Return the (X, Y) coordinate for the center point of the cell that contains the specified text.  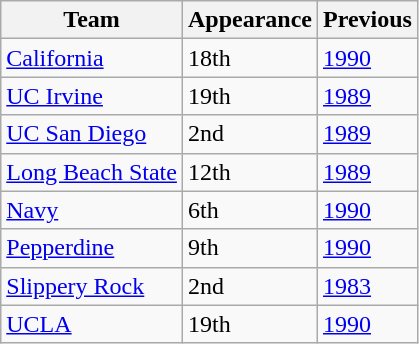
Slippery Rock (92, 286)
Appearance (250, 20)
Previous (367, 20)
UCLA (92, 324)
Navy (92, 210)
California (92, 58)
Pepperdine (92, 248)
UC Irvine (92, 96)
6th (250, 210)
Long Beach State (92, 172)
Team (92, 20)
18th (250, 58)
9th (250, 248)
12th (250, 172)
1983 (367, 286)
UC San Diego (92, 134)
